Identify which cell holds the provided text, then report its (x, y) central coordinate. 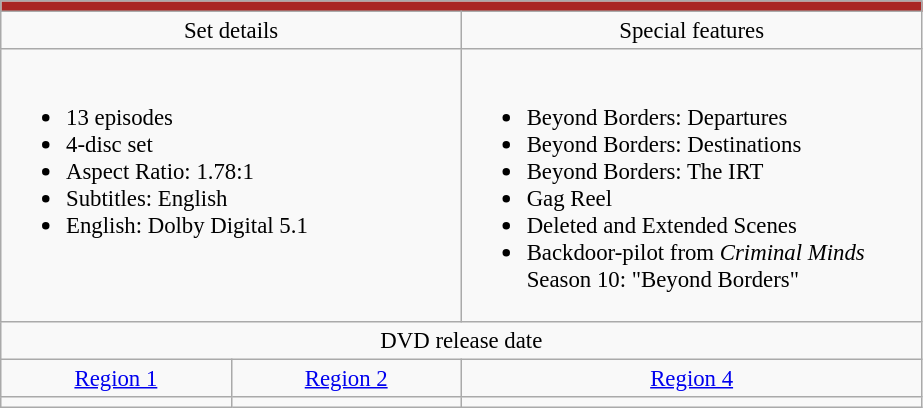
Set details (232, 31)
Special features (692, 31)
DVD release date (462, 340)
Region 2 (346, 378)
Region 4 (692, 378)
Region 1 (116, 378)
13 episodes4-disc setAspect Ratio: 1.78:1Subtitles: EnglishEnglish: Dolby Digital 5.1 (232, 185)
